Capture the cell that displays the provided text and extract its [X, Y] central coordinate. 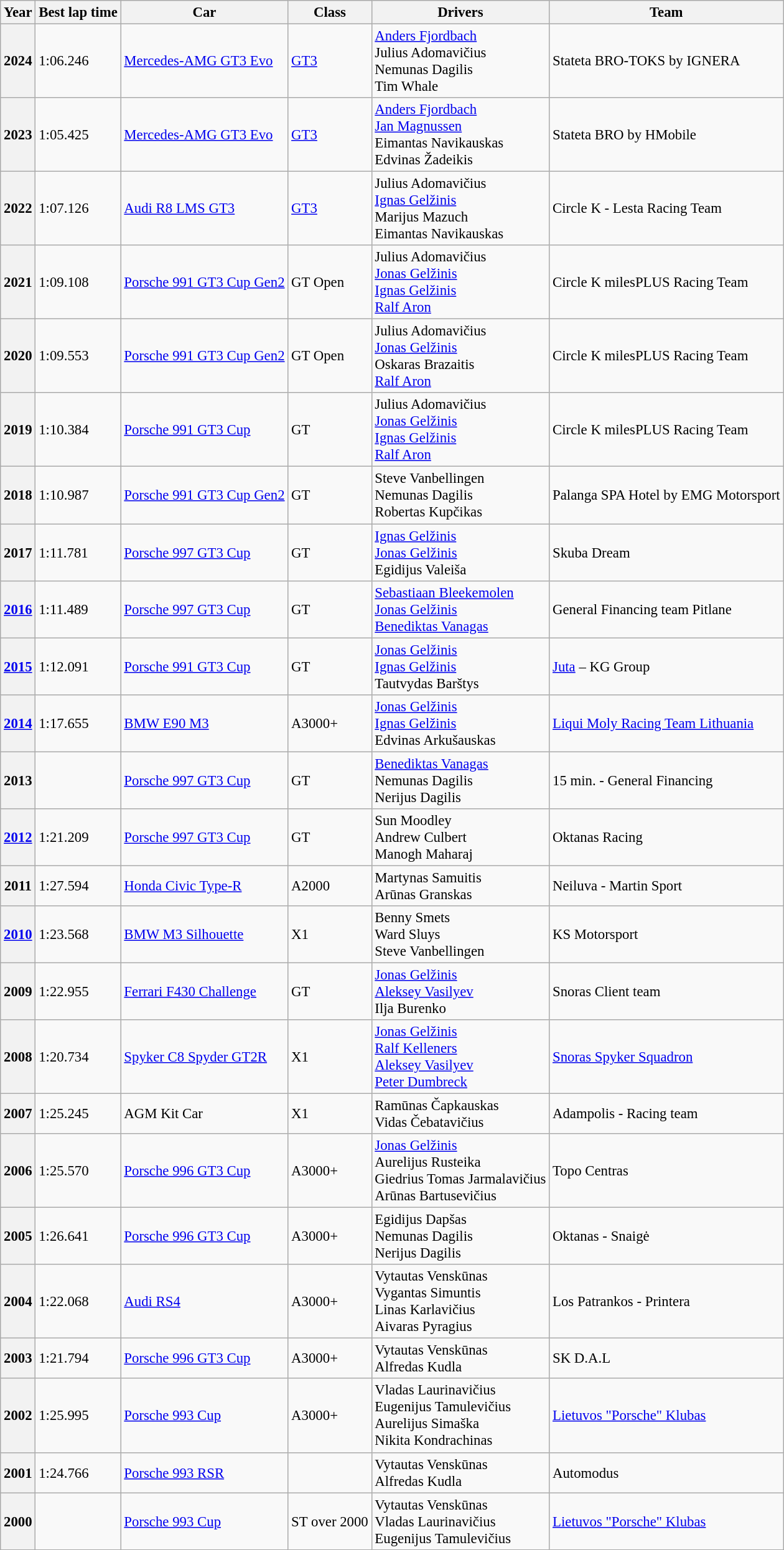
Topo Centras [666, 1171]
1:22.955 [78, 991]
Steve Vanbellingen Nemunas Dagilis Robertas Kupčikas [460, 495]
2016 [18, 609]
1:07.126 [78, 209]
KS Motorsport [666, 935]
2017 [18, 553]
Stateta BRO by HMobile [666, 134]
2007 [18, 1114]
1:11.781 [78, 553]
Oktanas - Snaigė [666, 1236]
2011 [18, 886]
2023 [18, 134]
SK D.A.L [666, 1359]
Car [204, 12]
Drivers [460, 12]
BMW M3 Silhouette [204, 935]
Martynas Samuitis Arūnas Granskas [460, 886]
Jonas Gelžinis Ignas Gelžinis Tautvydas Barštys [460, 666]
2020 [18, 356]
1:25.245 [78, 1114]
Ramūnas Čapkauskas Vidas Čebatavičius [460, 1114]
Vytautas Venskūnas Vladas Laurinavičius Eugenijus Tamulevičius [460, 1521]
Spyker C8 Spyder GT2R [204, 1057]
Honda Civic Type-R [204, 886]
2024 [18, 61]
Adampolis - Racing team [666, 1114]
1:27.594 [78, 886]
Julius Adomavičius Jonas Gelžinis Oskaras Brazaitis Ralf Aron [460, 356]
2006 [18, 1171]
1:21.209 [78, 838]
2002 [18, 1416]
Automodus [666, 1472]
1:25.570 [78, 1171]
2014 [18, 723]
2005 [18, 1236]
1:26.641 [78, 1236]
Jonas Gelžinis Ralf Kelleners Aleksey Vasilyev Peter Dumbreck [460, 1057]
2021 [18, 282]
Benny Smets Ward Sluys Steve Vanbellingen [460, 935]
Circle K - Lesta Racing Team [666, 209]
15 min. - General Financing [666, 780]
2018 [18, 495]
2022 [18, 209]
Team [666, 12]
1:17.655 [78, 723]
Julius Adomavičius Ignas Gelžinis Marijus Mazuch Eimantas Navikauskas [460, 209]
1:06.246 [78, 61]
Los Patrankos - Printera [666, 1302]
Jonas Gelžinis Aurelijus Rusteika Giedrius Tomas Jarmalavičius Arūnas Bartusevičius [460, 1171]
Neiluva - Martin Sport [666, 886]
Audi RS4 [204, 1302]
General Financing team Pitlane [666, 609]
1:24.766 [78, 1472]
Ignas Gelžinis Jonas Gelžinis Egidijus Valeiša [460, 553]
1:09.553 [78, 356]
Jonas Gelžinis Ignas Gelžinis Edvinas Arkušauskas [460, 723]
Oktanas Racing [666, 838]
1:20.734 [78, 1057]
2015 [18, 666]
2003 [18, 1359]
Best lap time [78, 12]
Ferrari F430 Challenge [204, 991]
BMW E90 M3 [204, 723]
1:21.794 [78, 1359]
Juta – KG Group [666, 666]
2009 [18, 991]
Porsche 993 RSR [204, 1472]
Audi R8 LMS GT3 [204, 209]
Year [18, 12]
2012 [18, 838]
1:10.384 [78, 431]
1:25.995 [78, 1416]
2010 [18, 935]
1:10.987 [78, 495]
A2000 [330, 886]
Jonas Gelžinis Aleksey Vasilyev Ilja Burenko [460, 991]
Snoras Client team [666, 991]
2019 [18, 431]
ST over 2000 [330, 1521]
Skuba Dream [666, 553]
AGM Kit Car [204, 1114]
Snoras Spyker Squadron [666, 1057]
2001 [18, 1472]
Benediktas Vanagas Nemunas Dagilis Nerijus Dagilis [460, 780]
Palanga SPA Hotel by EMG Motorsport [666, 495]
Vytautas Venskūnas Vygantas Simuntis Linas Karlavičius Aivaras Pyragius [460, 1302]
2004 [18, 1302]
Anders Fjordbach Julius Adomavičius Nemunas Dagilis Tim Whale [460, 61]
1:11.489 [78, 609]
2008 [18, 1057]
Vladas Laurinavičius Eugenijus Tamulevičius Aurelijus Simaška Nikita Kondrachinas [460, 1416]
1:12.091 [78, 666]
Stateta BRO-TOKS by IGNERA [666, 61]
Sun Moodley Andrew Culbert Manogh Maharaj [460, 838]
Anders Fjordbach Jan Magnussen Eimantas Navikauskas Edvinas Žadeikis [460, 134]
1:23.568 [78, 935]
Sebastiaan Bleekemolen Jonas Gelžinis Benediktas Vanagas [460, 609]
1:05.425 [78, 134]
2013 [18, 780]
Class [330, 12]
1:22.068 [78, 1302]
Egidijus Dapšas Nemunas Dagilis Nerijus Dagilis [460, 1236]
Liqui Moly Racing Team Lithuania [666, 723]
1:09.108 [78, 282]
2000 [18, 1521]
